Capture the cell that displays the provided text and extract its [X, Y] central coordinate. 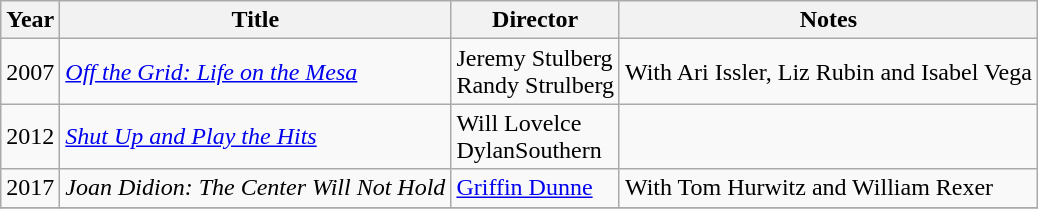
2007 [30, 72]
Off the Grid: Life on the Mesa [256, 72]
With Tom Hurwitz and William Rexer [828, 188]
Notes [828, 20]
Shut Up and Play the Hits [256, 136]
Year [30, 20]
With Ari Issler, Liz Rubin and Isabel Vega [828, 72]
Joan Didion: The Center Will Not Hold [256, 188]
Griffin Dunne [536, 188]
2017 [30, 188]
Jeremy StulbergRandy Strulberg [536, 72]
Title [256, 20]
2012 [30, 136]
Director [536, 20]
Will LovelceDylanSouthern [536, 136]
